Scan for the cell matching the given text and deliver its (x, y) coordinate at center. 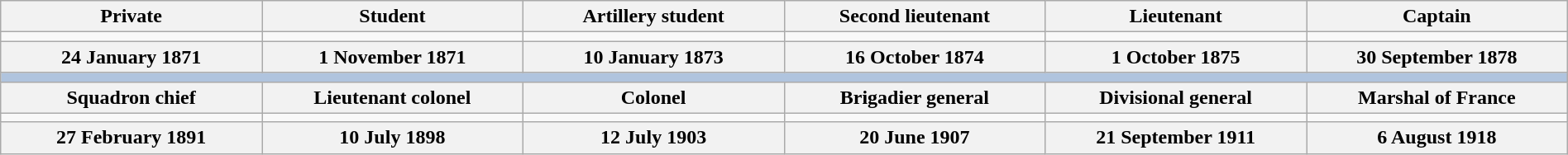
1 October 1875 (1176, 57)
Brigadier general (915, 97)
24 January 1871 (131, 57)
20 June 1907 (915, 138)
Marshal of France (1437, 97)
21 September 1911 (1176, 138)
10 July 1898 (392, 138)
27 February 1891 (131, 138)
1 November 1871 (392, 57)
16 October 1874 (915, 57)
Artillery student (653, 16)
6 August 1918 (1437, 138)
Squadron chief (131, 97)
Second lieutenant (915, 16)
30 September 1878 (1437, 57)
Private (131, 16)
Lieutenant colonel (392, 97)
10 January 1873 (653, 57)
Student (392, 16)
Colonel (653, 97)
12 July 1903 (653, 138)
Divisional general (1176, 97)
Lieutenant (1176, 16)
Captain (1437, 16)
